Extract the [X, Y] coordinate from the center of the cell holding the provided text.  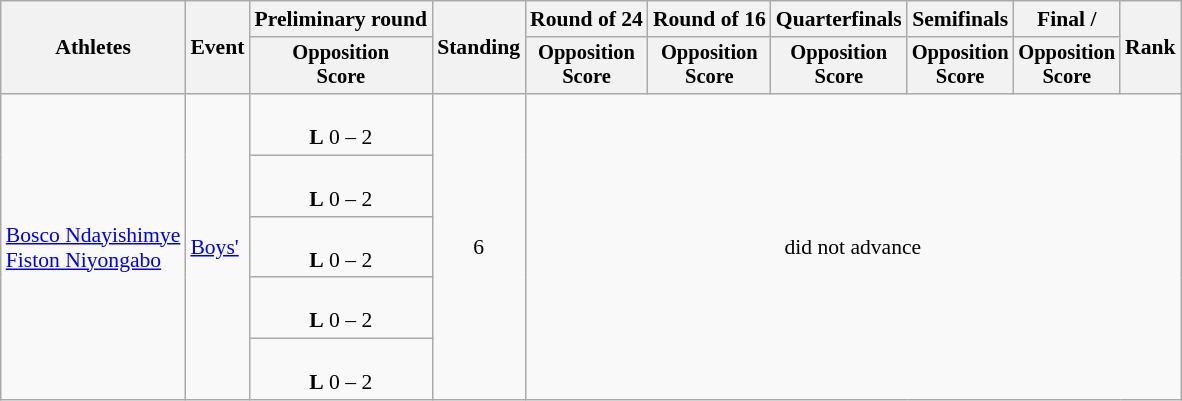
Standing [478, 48]
Quarterfinals [839, 19]
Final / [1066, 19]
Bosco NdayishimyeFiston Niyongabo [94, 247]
Event [217, 48]
Semifinals [960, 19]
Rank [1150, 48]
Preliminary round [340, 19]
6 [478, 247]
Round of 16 [710, 19]
Athletes [94, 48]
did not advance [853, 247]
Boys' [217, 247]
Round of 24 [586, 19]
